Locate the cell with the specified text and output its [X, Y] center coordinate. 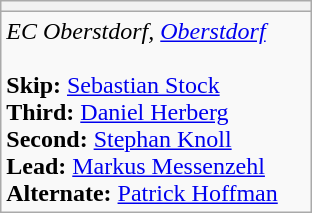
EC Oberstdorf, OberstdorfSkip: Sebastian Stock Third: Daniel Herberg Second: Stephan Knoll Lead: Markus Messenzehl Alternate: Patrick Hoffman [156, 112]
